Detect which cell encompasses the target text, then output its (x, y) center coordinate. 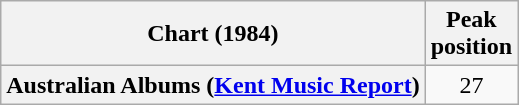
Chart (1984) (213, 34)
27 (471, 85)
Peakposition (471, 34)
Australian Albums (Kent Music Report) (213, 85)
